Pinpoint the cell where the given text exists, returning its (X, Y) midpoint coordinate. 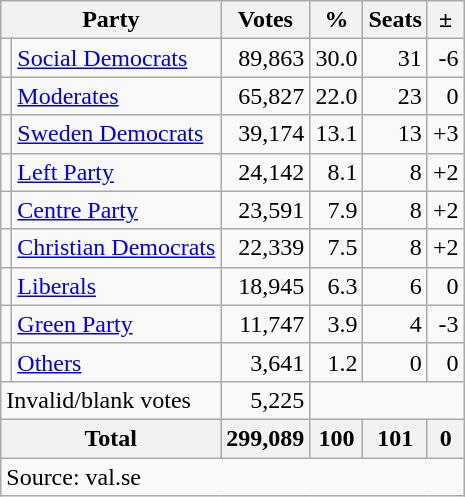
24,142 (266, 172)
13.1 (336, 134)
Christian Democrats (116, 248)
6.3 (336, 286)
7.9 (336, 210)
Sweden Democrats (116, 134)
+3 (446, 134)
23,591 (266, 210)
3,641 (266, 362)
Green Party (116, 324)
-3 (446, 324)
Party (111, 20)
299,089 (266, 438)
6 (395, 286)
± (446, 20)
101 (395, 438)
65,827 (266, 96)
Others (116, 362)
1.2 (336, 362)
% (336, 20)
31 (395, 58)
22.0 (336, 96)
-6 (446, 58)
Social Democrats (116, 58)
Votes (266, 20)
4 (395, 324)
7.5 (336, 248)
Seats (395, 20)
Moderates (116, 96)
3.9 (336, 324)
Liberals (116, 286)
Centre Party (116, 210)
89,863 (266, 58)
39,174 (266, 134)
11,747 (266, 324)
13 (395, 134)
22,339 (266, 248)
100 (336, 438)
Left Party (116, 172)
8.1 (336, 172)
23 (395, 96)
30.0 (336, 58)
Source: val.se (232, 477)
Invalid/blank votes (111, 400)
Total (111, 438)
5,225 (266, 400)
18,945 (266, 286)
